Identify which cell holds the provided text, then report its (x, y) central coordinate. 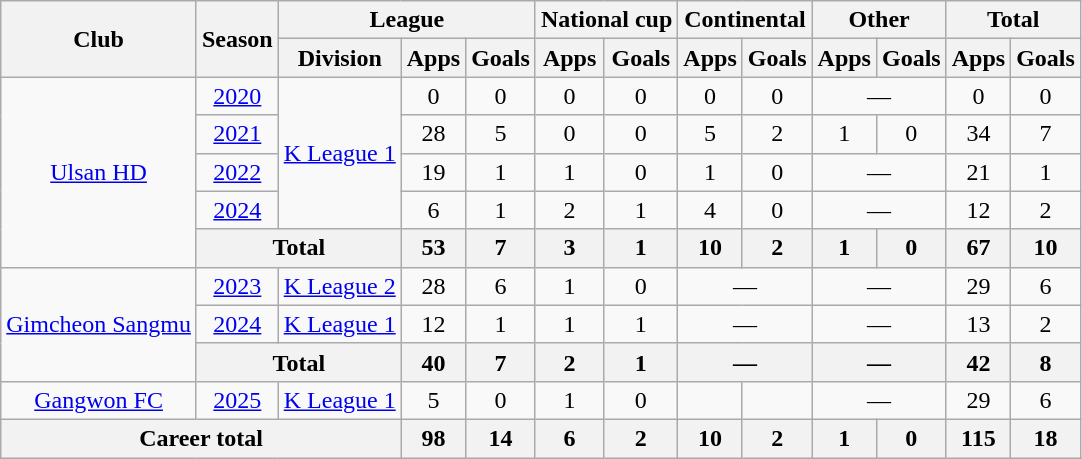
Club (99, 39)
40 (433, 362)
14 (501, 438)
2023 (237, 286)
42 (978, 362)
Ulsan HD (99, 172)
115 (978, 438)
League (406, 20)
3 (569, 248)
National cup (606, 20)
2020 (237, 96)
Other (879, 20)
4 (710, 210)
19 (433, 172)
2025 (237, 400)
67 (978, 248)
21 (978, 172)
18 (1046, 438)
Gimcheon Sangmu (99, 324)
98 (433, 438)
2021 (237, 134)
Career total (201, 438)
Season (237, 39)
13 (978, 324)
53 (433, 248)
8 (1046, 362)
Continental (745, 20)
Division (340, 58)
2022 (237, 172)
K League 2 (340, 286)
Gangwon FC (99, 400)
34 (978, 134)
